Return [x, y] of the center of cell containing provided text 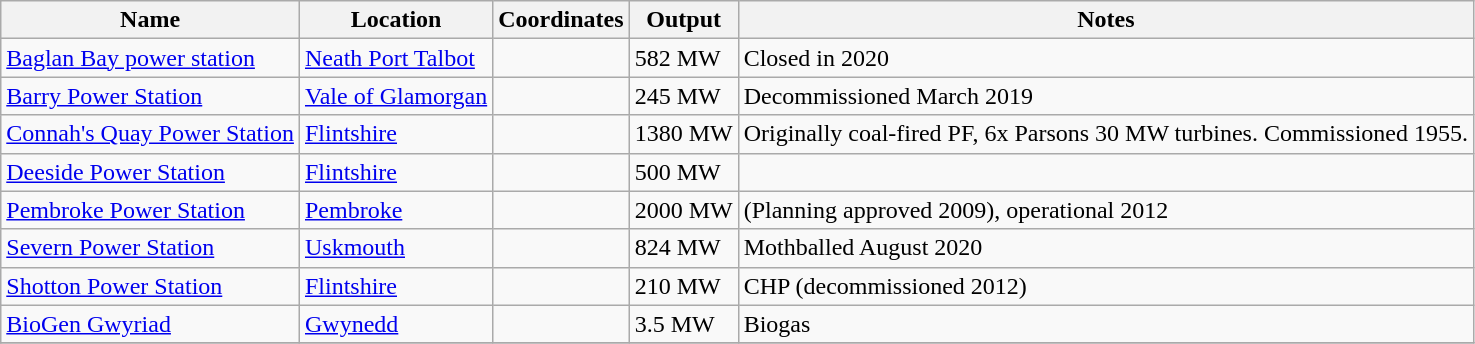
Vale of Glamorgan [396, 96]
BioGen Gwyriad [150, 324]
1380 MW [684, 134]
824 MW [684, 248]
CHP (decommissioned 2012) [1106, 286]
582 MW [684, 58]
Closed in 2020 [1106, 58]
Barry Power Station [150, 96]
Pembroke [396, 210]
500 MW [684, 172]
Biogas [1106, 324]
Location [396, 20]
Connah's Quay Power Station [150, 134]
Coordinates [561, 20]
2000 MW [684, 210]
Output [684, 20]
Pembroke Power Station [150, 210]
Name [150, 20]
Neath Port Talbot [396, 58]
Gwynedd [396, 324]
Mothballed August 2020 [1106, 248]
Shotton Power Station [150, 286]
(Planning approved 2009), operational 2012 [1106, 210]
3.5 MW [684, 324]
Decommissioned March 2019 [1106, 96]
Uskmouth [396, 248]
245 MW [684, 96]
Notes [1106, 20]
Baglan Bay power station [150, 58]
Deeside Power Station [150, 172]
Severn Power Station [150, 248]
210 MW [684, 286]
Originally coal-fired PF, 6x Parsons 30 MW turbines. Commissioned 1955. [1106, 134]
